Output the [X, Y] coordinate of the center of the cell containing the given text.  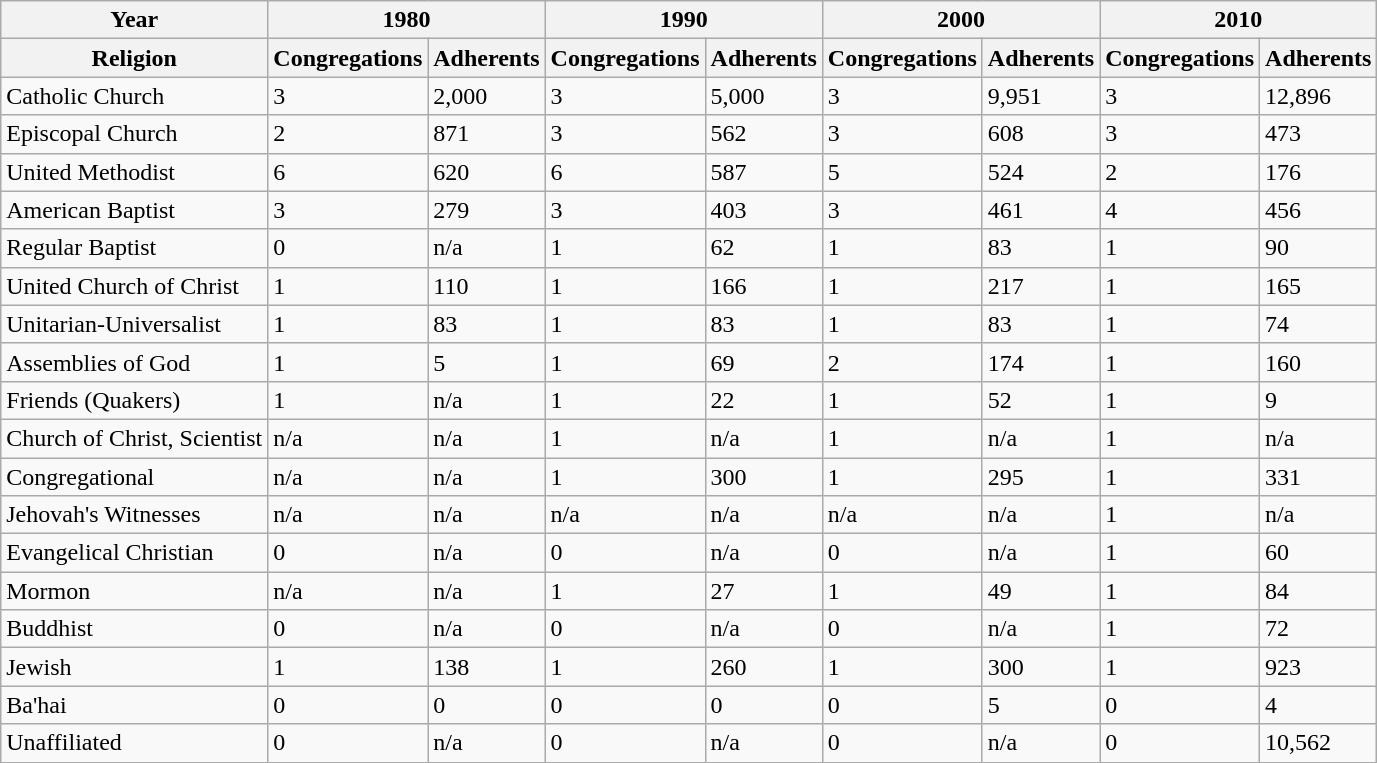
2000 [960, 20]
10,562 [1318, 743]
871 [486, 134]
American Baptist [134, 210]
176 [1318, 172]
473 [1318, 134]
Catholic Church [134, 96]
Evangelical Christian [134, 553]
110 [486, 286]
620 [486, 172]
12,896 [1318, 96]
Unaffiliated [134, 743]
Religion [134, 58]
160 [1318, 362]
Congregational [134, 477]
Year [134, 20]
74 [1318, 324]
587 [764, 172]
9,951 [1040, 96]
562 [764, 134]
5,000 [764, 96]
United Church of Christ [134, 286]
Regular Baptist [134, 248]
217 [1040, 286]
Buddhist [134, 629]
90 [1318, 248]
295 [1040, 477]
461 [1040, 210]
Episcopal Church [134, 134]
166 [764, 286]
Assemblies of God [134, 362]
Church of Christ, Scientist [134, 438]
923 [1318, 667]
2,000 [486, 96]
Mormon [134, 591]
United Methodist [134, 172]
524 [1040, 172]
27 [764, 591]
Friends (Quakers) [134, 400]
Unitarian-Universalist [134, 324]
60 [1318, 553]
2010 [1238, 20]
403 [764, 210]
260 [764, 667]
69 [764, 362]
62 [764, 248]
Jehovah's Witnesses [134, 515]
84 [1318, 591]
9 [1318, 400]
72 [1318, 629]
1980 [406, 20]
174 [1040, 362]
22 [764, 400]
138 [486, 667]
52 [1040, 400]
608 [1040, 134]
456 [1318, 210]
165 [1318, 286]
49 [1040, 591]
1990 [684, 20]
Ba'hai [134, 705]
331 [1318, 477]
Jewish [134, 667]
279 [486, 210]
